Identify which cell holds the provided text, then report its (x, y) central coordinate. 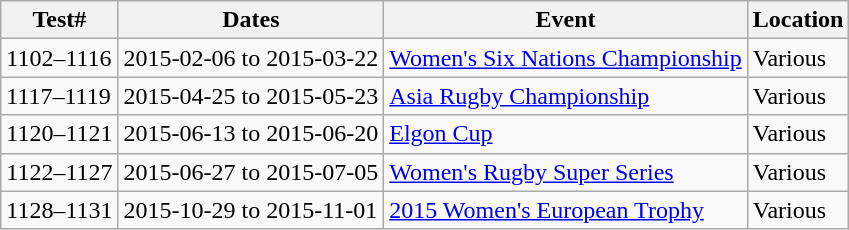
1128–1131 (60, 210)
1102–1116 (60, 58)
Location (798, 20)
2015-06-13 to 2015-06-20 (251, 134)
2015-10-29 to 2015-11-01 (251, 210)
Asia Rugby Championship (566, 96)
2015-06-27 to 2015-07-05 (251, 172)
Women's Six Nations Championship (566, 58)
Event (566, 20)
Test# (60, 20)
1122–1127 (60, 172)
2015 Women's European Trophy (566, 210)
2015-04-25 to 2015-05-23 (251, 96)
Dates (251, 20)
1117–1119 (60, 96)
Elgon Cup (566, 134)
2015-02-06 to 2015-03-22 (251, 58)
Women's Rugby Super Series (566, 172)
1120–1121 (60, 134)
